Detect which cell encompasses the target text, then output its (x, y) center coordinate. 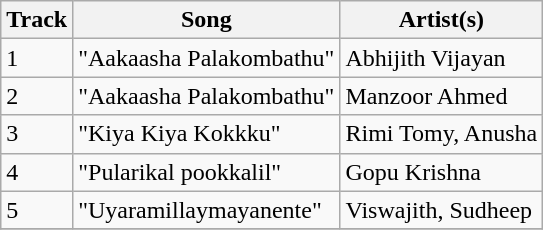
Rimi Tomy, Anusha (442, 134)
Manzoor Ahmed (442, 96)
"Uyaramillaymayanente" (206, 210)
Abhijith Vijayan (442, 58)
5 (37, 210)
4 (37, 172)
"Kiya Kiya Kokkku" (206, 134)
"Pularikal pookkalil" (206, 172)
Gopu Krishna (442, 172)
Viswajith, Sudheep (442, 210)
1 (37, 58)
Track (37, 20)
3 (37, 134)
Artist(s) (442, 20)
2 (37, 96)
Song (206, 20)
